Pinpoint the cell where the given text exists, returning its (X, Y) midpoint coordinate. 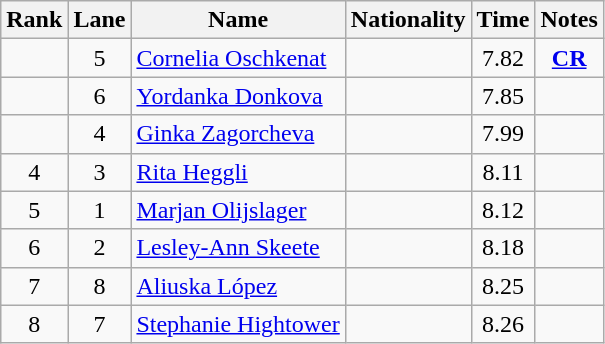
7.99 (503, 134)
8.11 (503, 172)
Time (503, 20)
Ginka Zagorcheva (238, 134)
Notes (569, 20)
Lane (100, 20)
2 (100, 248)
8.26 (503, 324)
Stephanie Hightower (238, 324)
7.82 (503, 58)
Yordanka Donkova (238, 96)
8.12 (503, 210)
7.85 (503, 96)
Cornelia Oschkenat (238, 58)
Marjan Olijslager (238, 210)
8.25 (503, 286)
Rank (34, 20)
3 (100, 172)
Nationality (408, 20)
8.18 (503, 248)
Lesley-Ann Skeete (238, 248)
CR (569, 58)
Rita Heggli (238, 172)
1 (100, 210)
Name (238, 20)
Aliuska López (238, 286)
